Capture the cell that displays the provided text and extract its [X, Y] central coordinate. 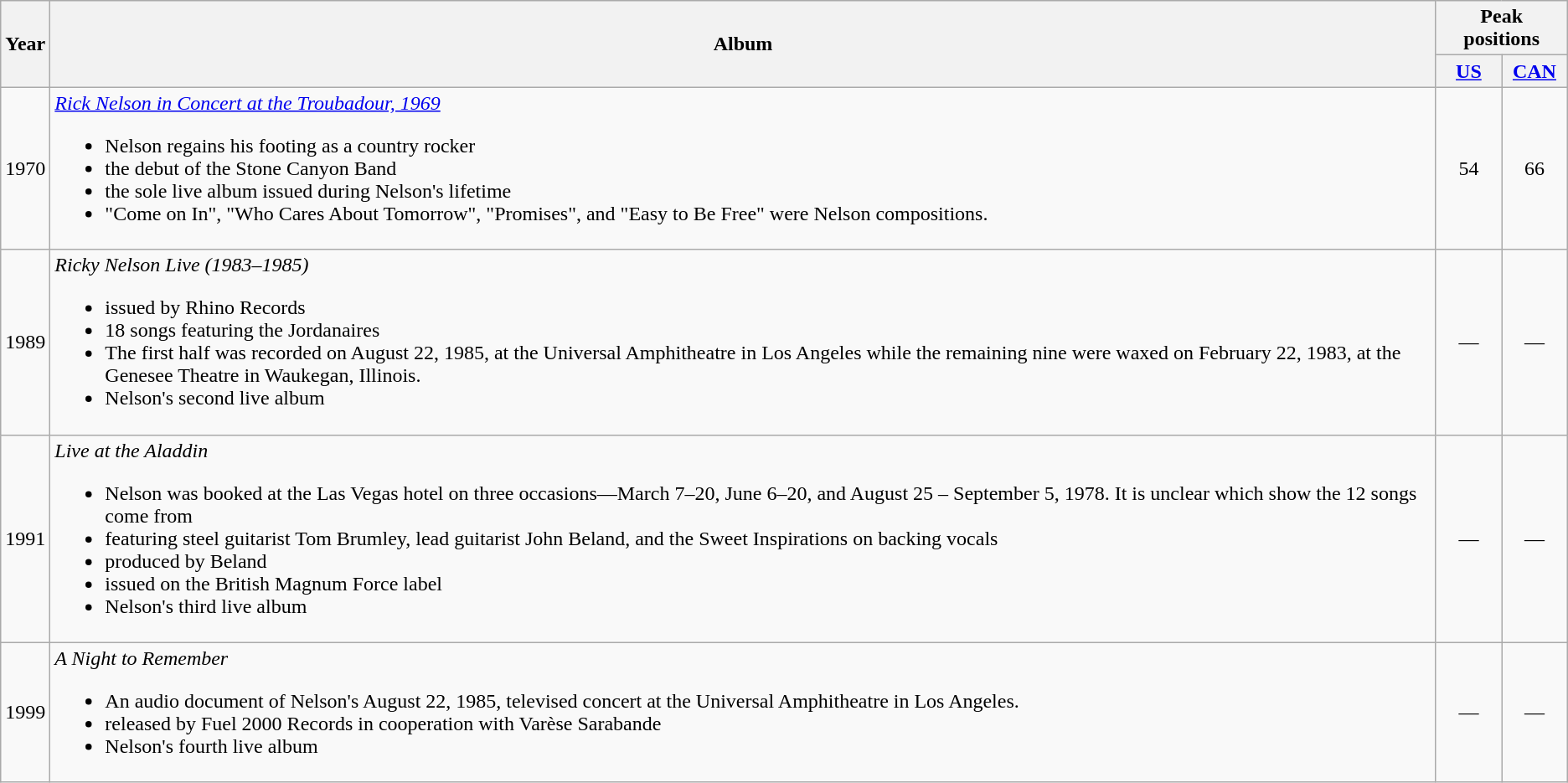
54 [1469, 168]
CAN [1534, 71]
Album [743, 44]
Year [25, 44]
1991 [25, 538]
1970 [25, 168]
1989 [25, 342]
66 [1534, 168]
Peak positions [1501, 28]
1999 [25, 712]
US [1469, 71]
